Search for the cell housing the specified text and yield its [X, Y] center coordinate. 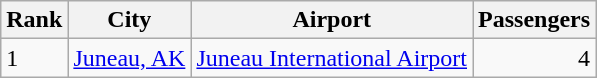
City [130, 20]
1 [34, 58]
Passengers [534, 20]
Juneau International Airport [332, 58]
Rank [34, 20]
Juneau, AK [130, 58]
Airport [332, 20]
4 [534, 58]
